For the text-containing cell, return its midpoint in (X, Y) coordinate format. 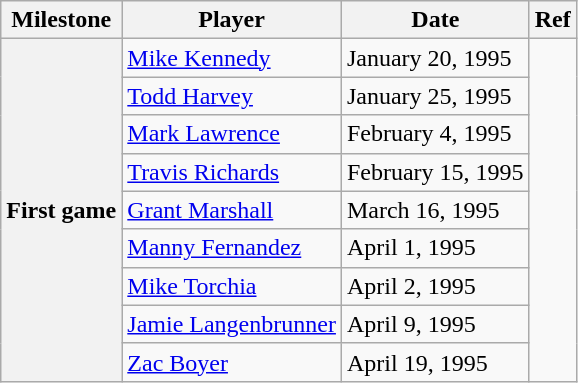
April 1, 1995 (435, 248)
Travis Richards (232, 172)
Player (232, 20)
Grant Marshall (232, 210)
January 25, 1995 (435, 96)
Date (435, 20)
February 4, 1995 (435, 134)
Zac Boyer (232, 362)
Mike Kennedy (232, 58)
Manny Fernandez (232, 248)
April 9, 1995 (435, 324)
Mike Torchia (232, 286)
April 2, 1995 (435, 286)
Milestone (62, 20)
January 20, 1995 (435, 58)
March 16, 1995 (435, 210)
Jamie Langenbrunner (232, 324)
Todd Harvey (232, 96)
February 15, 1995 (435, 172)
First game (62, 210)
Mark Lawrence (232, 134)
Ref (552, 20)
April 19, 1995 (435, 362)
